Scan for the cell matching the given text and deliver its [x, y] coordinate at center. 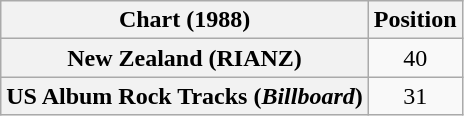
Chart (1988) [185, 20]
US Album Rock Tracks (Billboard) [185, 96]
New Zealand (RIANZ) [185, 58]
40 [415, 58]
31 [415, 96]
Position [415, 20]
